Scan for the cell matching the given text and deliver its [X, Y] coordinate at center. 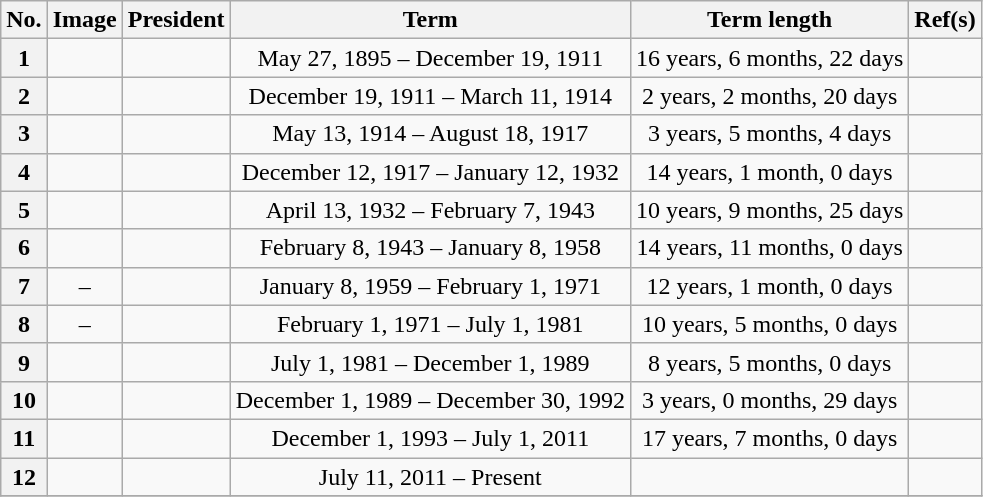
8 [24, 324]
14 years, 1 month, 0 days [769, 172]
12 years, 1 month, 0 days [769, 286]
Ref(s) [945, 20]
3 [24, 134]
10 years, 9 months, 25 days [769, 210]
10 [24, 400]
April 13, 1932 – February 7, 1943 [430, 210]
May 27, 1895 – December 19, 1911 [430, 58]
17 years, 7 months, 0 days [769, 438]
8 years, 5 months, 0 days [769, 362]
9 [24, 362]
2 years, 2 months, 20 days [769, 96]
Term length [769, 20]
December 1, 1993 – July 1, 2011 [430, 438]
4 [24, 172]
11 [24, 438]
February 1, 1971 – July 1, 1981 [430, 324]
No. [24, 20]
6 [24, 248]
1 [24, 58]
December 1, 1989 – December 30, 1992 [430, 400]
3 years, 5 months, 4 days [769, 134]
12 [24, 477]
5 [24, 210]
7 [24, 286]
Image [84, 20]
December 12, 1917 – January 12, 1932 [430, 172]
16 years, 6 months, 22 days [769, 58]
December 19, 1911 – March 11, 1914 [430, 96]
Term [430, 20]
January 8, 1959 – February 1, 1971 [430, 286]
May 13, 1914 – August 18, 1917 [430, 134]
14 years, 11 months, 0 days [769, 248]
10 years, 5 months, 0 days [769, 324]
3 years, 0 months, 29 days [769, 400]
President [176, 20]
2 [24, 96]
February 8, 1943 – January 8, 1958 [430, 248]
July 1, 1981 – December 1, 1989 [430, 362]
July 11, 2011 – Present [430, 477]
